From the cell containing the given text, extract its center point as (x, y) coordinate. 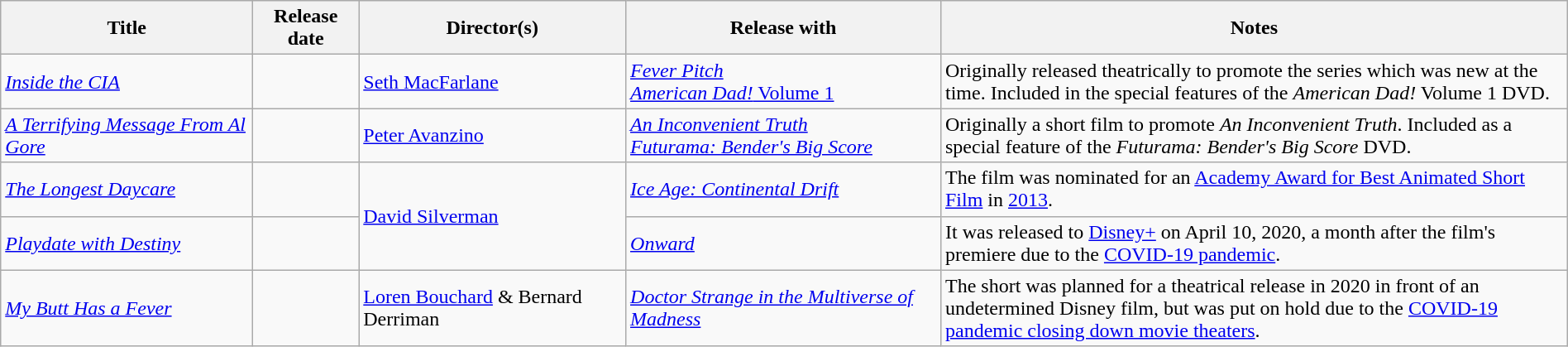
It was released to Disney+ on April 10, 2020, a month after the film's premiere due to the COVID-19 pandemic. (1254, 243)
The film was nominated for an Academy Award for Best Animated Short Film in 2013. (1254, 189)
Loren Bouchard & Bernard Derriman (493, 308)
An Inconvenient Truth Futurama: Bender's Big Score (784, 136)
Onward (784, 243)
Notes (1254, 28)
Inside the CIA (127, 81)
Doctor Strange in the Multiverse of Madness (784, 308)
Originally a short film to promote An Inconvenient Truth. Included as a special feature of the Futurama: Bender's Big Score DVD. (1254, 136)
Ice Age: Continental Drift (784, 189)
Originally released theatrically to promote the series which was new at the time. Included in the special features of the American Dad! Volume 1 DVD. (1254, 81)
Playdate with Destiny (127, 243)
Title (127, 28)
Peter Avanzino (493, 136)
Director(s) (493, 28)
Release date (306, 28)
Fever Pitch American Dad! Volume 1 (784, 81)
My Butt Has a Fever (127, 308)
Seth MacFarlane (493, 81)
Release with (784, 28)
The Longest Daycare (127, 189)
A Terrifying Message From Al Gore (127, 136)
David Silverman (493, 216)
